Extract the [X, Y] coordinate from the center of the cell holding the provided text.  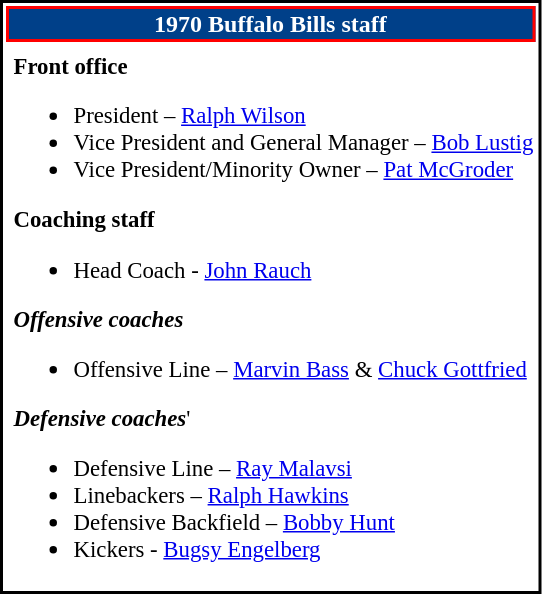
1970 Buffalo Bills staff [270, 24]
